Provide the [X, Y] coordinate of the cell's center where the given text is located.  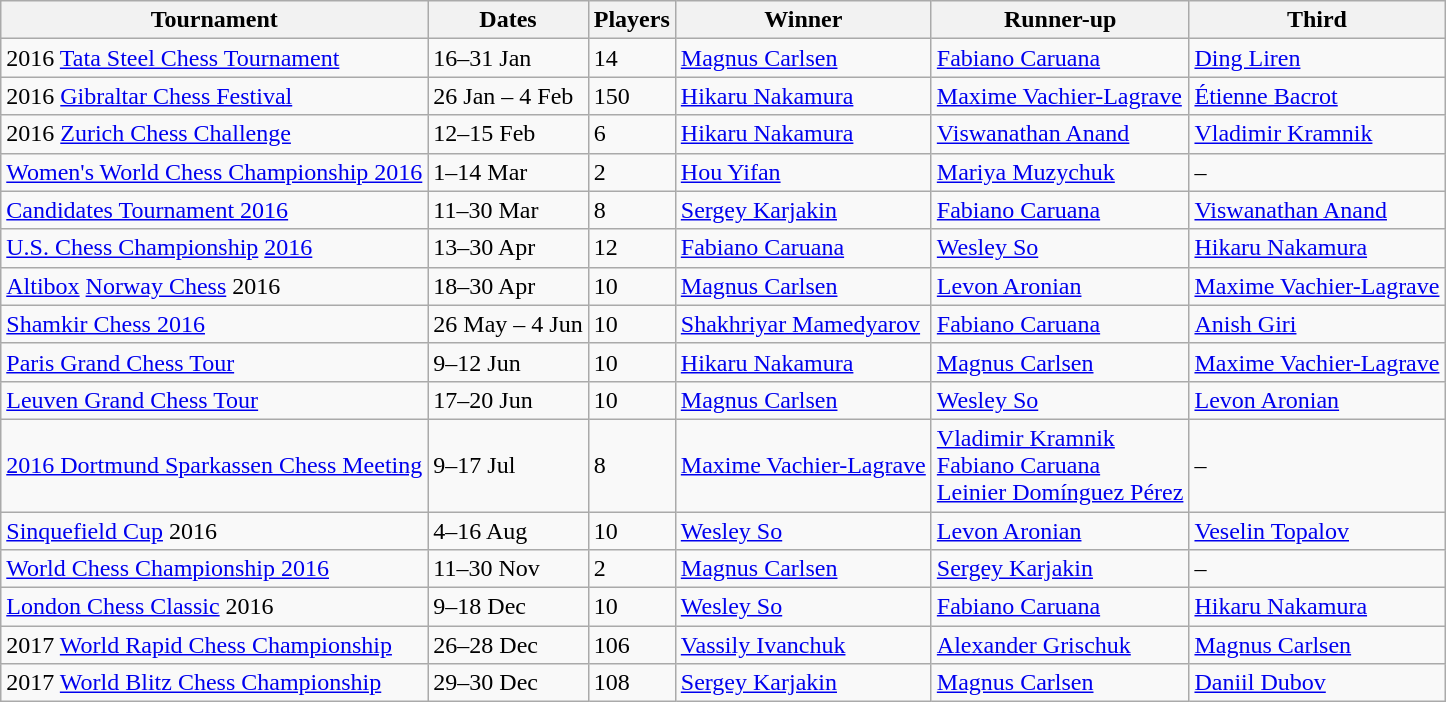
Vassily Ivanchuk [803, 645]
Daniil Dubov [1317, 683]
2017 World Blitz Chess Championship [214, 683]
Étienne Bacrot [1317, 96]
6 [632, 134]
13–30 Apr [508, 248]
29–30 Dec [508, 683]
Tournament [214, 20]
12 [632, 248]
2016 Zurich Chess Challenge [214, 134]
Veselin Topalov [1317, 531]
Dates [508, 20]
Hou Yifan [803, 172]
Runner-up [1060, 20]
2016 Dortmund Sparkassen Chess Meeting [214, 465]
Alexander Grischuk [1060, 645]
16–31 Jan [508, 58]
Players [632, 20]
106 [632, 645]
17–20 Jun [508, 400]
2017 World Rapid Chess Championship [214, 645]
11–30 Nov [508, 569]
Ding Liren [1317, 58]
Paris Grand Chess Tour [214, 362]
11–30 Mar [508, 210]
Leuven Grand Chess Tour [214, 400]
Altibox Norway Chess 2016 [214, 286]
12–15 Feb [508, 134]
Sinquefield Cup 2016 [214, 531]
108 [632, 683]
U.S. Chess Championship 2016 [214, 248]
World Chess Championship 2016 [214, 569]
26–28 Dec [508, 645]
9–12 Jun [508, 362]
Candidates Tournament 2016 [214, 210]
26 May – 4 Jun [508, 324]
Women's World Chess Championship 2016 [214, 172]
2016 Tata Steel Chess Tournament [214, 58]
London Chess Classic 2016 [214, 607]
4–16 Aug [508, 531]
14 [632, 58]
1–14 Mar [508, 172]
Shamkir Chess 2016 [214, 324]
Anish Giri [1317, 324]
26 Jan – 4 Feb [508, 96]
Vladimir Kramnik [1317, 134]
Shakhriyar Mamedyarov [803, 324]
Winner [803, 20]
Vladimir Kramnik Fabiano Caruana Leinier Domínguez Pérez [1060, 465]
9–18 Dec [508, 607]
150 [632, 96]
Mariya Muzychuk [1060, 172]
Third [1317, 20]
2016 Gibraltar Chess Festival [214, 96]
18–30 Apr [508, 286]
9–17 Jul [508, 465]
